Pinpoint the cell where the given text exists, returning its [x, y] midpoint coordinate. 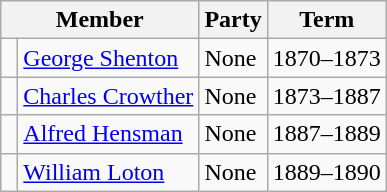
William Loton [108, 172]
Alfred Hensman [108, 134]
1887–1889 [326, 134]
George Shenton [108, 58]
Term [326, 20]
Charles Crowther [108, 96]
Member [100, 20]
1870–1873 [326, 58]
1889–1890 [326, 172]
Party [233, 20]
1873–1887 [326, 96]
